Pinpoint the cell where the given text exists, returning its (X, Y) midpoint coordinate. 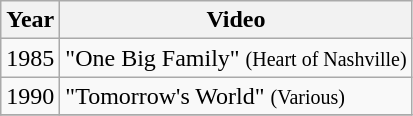
"One Big Family" (Heart of Nashville) (236, 58)
"Tomorrow's World" (Various) (236, 96)
Video (236, 20)
1985 (30, 58)
Year (30, 20)
1990 (30, 96)
